Return the [x, y] coordinate for the center point of the cell that contains the specified text.  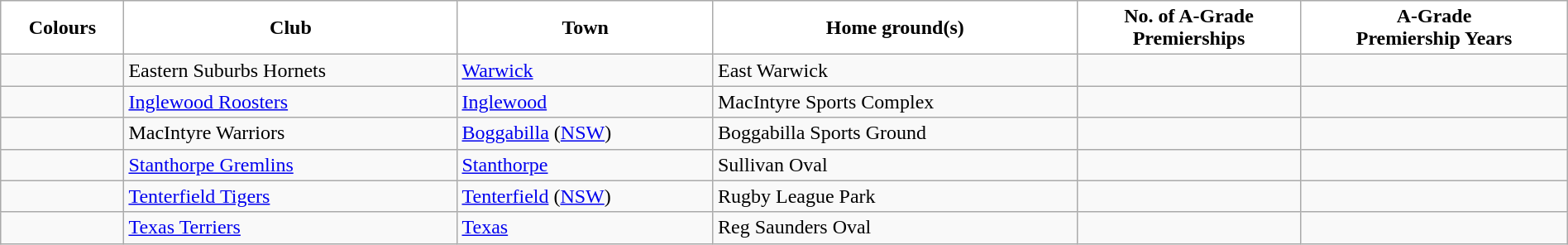
Inglewood [586, 102]
Colours [63, 28]
Stanthorpe Gremlins [291, 165]
Texas Terriers [291, 228]
Inglewood Roosters [291, 102]
Club [291, 28]
Eastern Suburbs Hornets [291, 70]
Home ground(s) [895, 28]
A-GradePremiership Years [1434, 28]
Tenterfield Tigers [291, 196]
No. of A-GradePremierships [1189, 28]
MacIntyre Sports Complex [895, 102]
Rugby League Park [895, 196]
Warwick [586, 70]
Stanthorpe [586, 165]
Town [586, 28]
Reg Saunders Oval [895, 228]
East Warwick [895, 70]
Boggabilla Sports Ground [895, 133]
MacIntyre Warriors [291, 133]
Sullivan Oval [895, 165]
Texas [586, 228]
Boggabilla (NSW) [586, 133]
Tenterfield (NSW) [586, 196]
